Output the [x, y] coordinate of the center of the cell containing the given text.  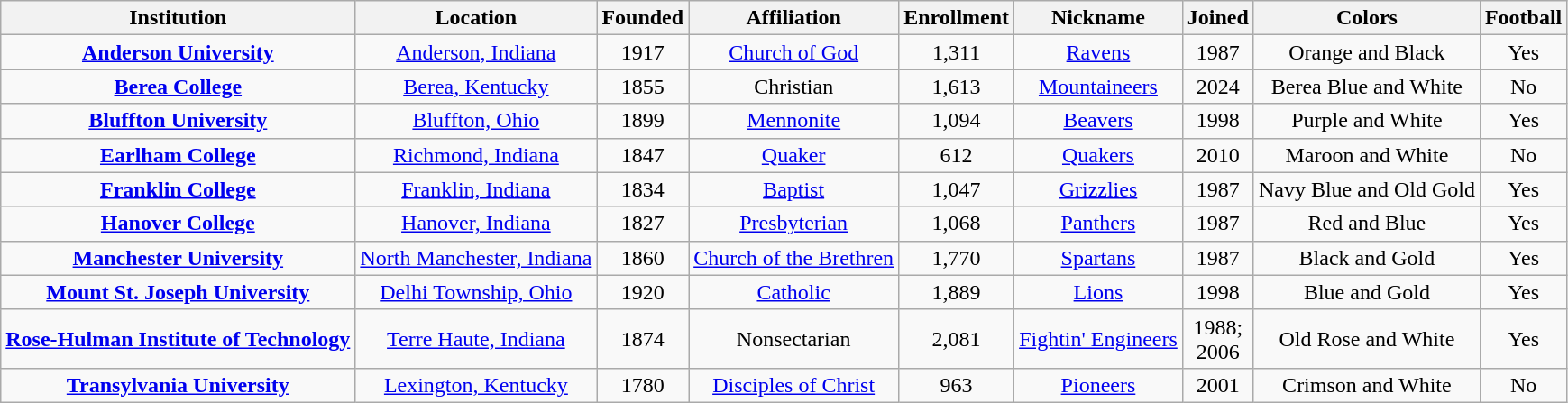
1834 [643, 189]
Hanover, Indiana [476, 224]
Lexington, Kentucky [476, 385]
2024 [1217, 87]
Catholic [793, 292]
Nickname [1098, 18]
Old Rose and White [1367, 339]
Pioneers [1098, 385]
1,613 [957, 87]
1,047 [957, 189]
1988;2006 [1217, 339]
Franklin, Indiana [476, 189]
Mennonite [793, 121]
Ravens [1098, 52]
2001 [1217, 385]
Earlham College [179, 155]
Beavers [1098, 121]
2,081 [957, 339]
Quaker [793, 155]
2010 [1217, 155]
Navy Blue and Old Gold [1367, 189]
Joined [1217, 18]
Mount St. Joseph University [179, 292]
Mountaineers [1098, 87]
Fightin' Engineers [1098, 339]
1827 [643, 224]
1780 [643, 385]
1874 [643, 339]
Purple and White [1367, 121]
Orange and Black [1367, 52]
963 [957, 385]
Berea, Kentucky [476, 87]
Bluffton, Ohio [476, 121]
Hanover College [179, 224]
1920 [643, 292]
Berea Blue and White [1367, 87]
1860 [643, 258]
1855 [643, 87]
612 [957, 155]
Manchester University [179, 258]
1847 [643, 155]
North Manchester, Indiana [476, 258]
Church of the Brethren [793, 258]
Christian [793, 87]
Quakers [1098, 155]
Founded [643, 18]
Affiliation [793, 18]
Anderson, Indiana [476, 52]
Franklin College [179, 189]
Baptist [793, 189]
1917 [643, 52]
1,094 [957, 121]
Delhi Township, Ohio [476, 292]
Lions [1098, 292]
Spartans [1098, 258]
Crimson and White [1367, 385]
1,068 [957, 224]
1,889 [957, 292]
1,311 [957, 52]
Presbyterian [793, 224]
Panthers [1098, 224]
Nonsectarian [793, 339]
Colors [1367, 18]
Disciples of Christ [793, 385]
Transylvania University [179, 385]
Institution [179, 18]
1,770 [957, 258]
Grizzlies [1098, 189]
Blue and Gold [1367, 292]
Maroon and White [1367, 155]
1899 [643, 121]
Church of God [793, 52]
Berea College [179, 87]
Rose-Hulman Institute of Technology [179, 339]
Enrollment [957, 18]
Black and Gold [1367, 258]
Location [476, 18]
Football [1523, 18]
Anderson University [179, 52]
Terre Haute, Indiana [476, 339]
Red and Blue [1367, 224]
Bluffton University [179, 121]
Richmond, Indiana [476, 155]
